Pinpoint the cell where the given text exists, returning its [x, y] midpoint coordinate. 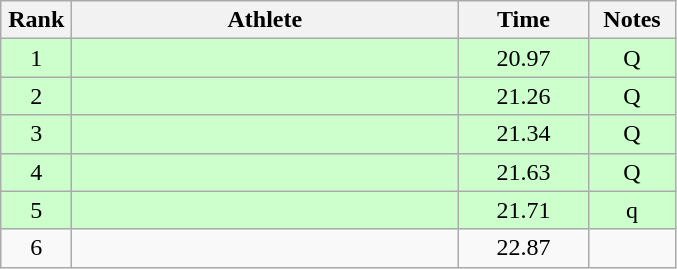
6 [36, 248]
20.97 [524, 58]
q [632, 210]
5 [36, 210]
2 [36, 96]
21.63 [524, 172]
22.87 [524, 248]
4 [36, 172]
Notes [632, 20]
1 [36, 58]
Athlete [265, 20]
21.26 [524, 96]
3 [36, 134]
Time [524, 20]
21.71 [524, 210]
21.34 [524, 134]
Rank [36, 20]
